Identify which cell holds the provided text, then report its (x, y) central coordinate. 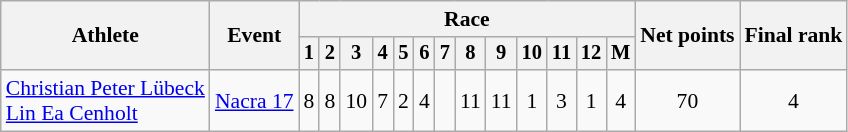
6 (424, 54)
Athlete (106, 36)
Net points (687, 36)
5 (404, 54)
70 (687, 100)
Nacra 17 (254, 100)
Race (468, 19)
12 (591, 54)
9 (502, 54)
Event (254, 36)
Final rank (794, 36)
Christian Peter LübeckLin Ea Cenholt (106, 100)
M (620, 54)
